Output the [X, Y] coordinate of the center of the cell containing the given text.  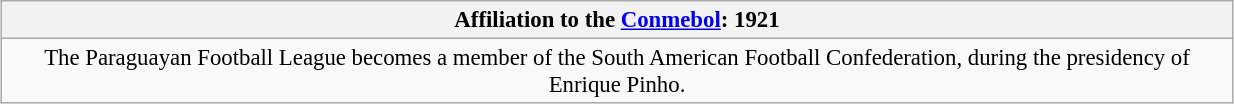
The Paraguayan Football League becomes a member of the South American Football Confederation, during the presidency of Enrique Pinho. [618, 70]
Affiliation to the Conmebol: 1921 [618, 20]
